Output the [x, y] coordinate of the center of the cell containing the given text.  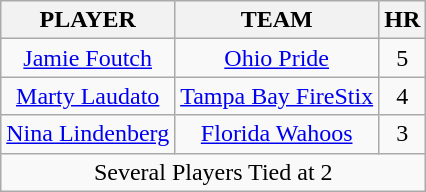
Marty Laudato [88, 96]
Nina Lindenberg [88, 134]
Jamie Foutch [88, 58]
HR [402, 20]
4 [402, 96]
Florida Wahoos [277, 134]
Tampa Bay FireStix [277, 96]
Ohio Pride [277, 58]
5 [402, 58]
3 [402, 134]
TEAM [277, 20]
Several Players Tied at 2 [214, 172]
PLAYER [88, 20]
